Find where the given text appears and provide that cell's center as [x, y] coordinate. 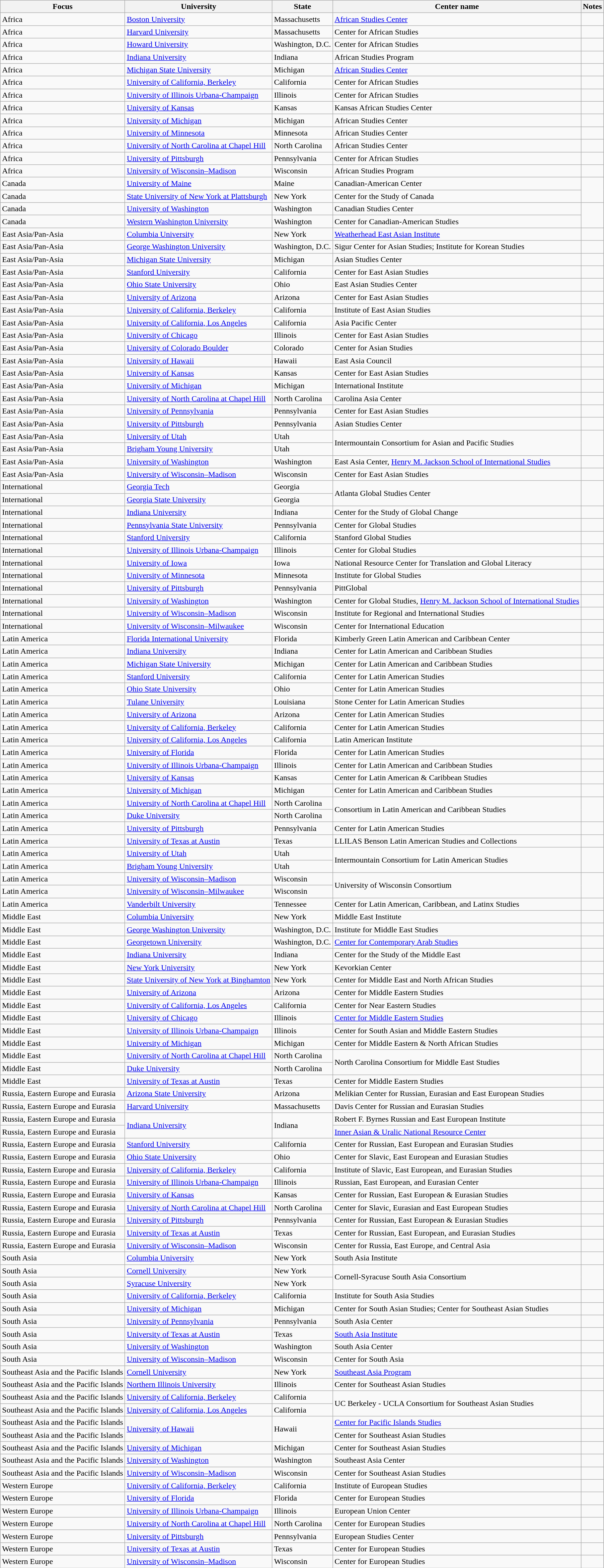
University of Iowa [198, 563]
New York University [198, 968]
Middle East Institute [457, 917]
Center for Russia, East Europe, and Central Asia [457, 1245]
Pennsylvania State University [198, 525]
Asia Pacific Center [457, 323]
Center for South Asian and Middle Eastern Studies [457, 1031]
PittGlobal [457, 588]
Center for Latin American, Caribbean, and Latinx Studies [457, 904]
Institute for Middle East Studies [457, 929]
University of Maine [198, 184]
University of Wisconsin Consortium [457, 885]
Center for Latin American & Caribbean Studies [457, 778]
Latin American Institute [457, 740]
Canadian Studies Center [457, 209]
North Carolina Consortium for Middle East Studies [457, 1062]
Center for Russian, East European, and Eurasian Studies [457, 1233]
East Asian Studies Center [457, 285]
Inner Asian & Uralic National Resource Center [457, 1132]
Center for Slavic, Eurasian and East European Studies [457, 1208]
Weatherhead East Asian Institute [457, 234]
Tennessee [302, 904]
European Union Center [457, 1511]
Syracuse University [198, 1283]
Center for International Education [457, 626]
Georgetown University [198, 942]
International Institute [457, 386]
Notes [592, 7]
Boston University [198, 19]
Intermountain Consortium for Latin American Studies [457, 860]
Center name [457, 7]
Center for Global Studies, Henry M. Jackson School of International Studies [457, 601]
Davis Center for Russian and Eurasian Studies [457, 1106]
Iowa [302, 563]
Institute of East Asian Studies [457, 310]
Center for Russian, East European and Eurasian Studies [457, 1144]
Northern Illinois University [198, 1385]
Southeast Asia Center [457, 1460]
East Asia Center, Henry M. Jackson School of International Studies [457, 462]
Center for the Study of the Middle East [457, 955]
Maine [302, 184]
Georgia Tech [198, 487]
Kevorkian Center [457, 968]
Arizona State University [198, 1094]
LLILAS Benson Latin American Studies and Collections [457, 841]
Stone Center for Latin American Studies [457, 702]
Institute for South Asia Studies [457, 1296]
Howard University [198, 45]
Kansas African Studies Center [457, 108]
European Studies Center [457, 1536]
Center for the Study of Canada [457, 196]
Center for Middle East and North African Studies [457, 980]
Sigur Center for Asian Studies; Institute for Korean Studies [457, 247]
Center for the Study of Global Change [457, 512]
Russian, East European, and Eurasian Center [457, 1182]
UC Berkeley - UCLA Consortium for Southeast Asian Studies [457, 1404]
Institute for Global Studies [457, 576]
Vanderbilt University [198, 904]
Melikian Center for Russian, Eurasian and East European Studies [457, 1094]
State University of New York at Binghamton [198, 980]
National Resource Center for Translation and Global Literacy [457, 563]
Center for Asian Studies [457, 348]
Southeast Asia Program [457, 1372]
Kimberly Green Latin American and Caribbean Center [457, 639]
Center for Middle Eastern & North African Studies [457, 1043]
Cornell-Syracuse South Asia Consortium [457, 1277]
Center for Contemporary Arab Studies [457, 942]
State [302, 7]
University of Colorado Boulder [198, 348]
Stanford Global Studies [457, 537]
Robert F. Byrnes Russian and East European Institute [457, 1119]
Canadian-American Center [457, 184]
Institute of Slavic, East European, and Eurasian Studies [457, 1169]
Tulane University [198, 702]
Florida International University [198, 639]
Center for South Asian Studies; Center for Southeast Asian Studies [457, 1309]
Center for South Asia [457, 1359]
Center for Near Eastern Studies [457, 1005]
Center for Canadian-American Studies [457, 222]
Focus [63, 7]
Carolina Asia Center [457, 399]
Consortium in Latin American and Caribbean Studies [457, 809]
State University of New York at Plattsburgh [198, 196]
Western Washington University [198, 222]
Louisiana [302, 702]
Intermountain Consortium for Asian and Pacific Studies [457, 443]
Center for Pacific Islands Studies [457, 1423]
Institute of European Studies [457, 1486]
University [198, 7]
Atlanta Global Studies Center [457, 493]
Institute for Regional and International Studies [457, 613]
Center for Slavic, East European and Eurasian Studies [457, 1157]
East Asia Council [457, 360]
Georgia State University [198, 500]
Colorado [302, 348]
